Locate the cell with the specified text and output its [X, Y] center coordinate. 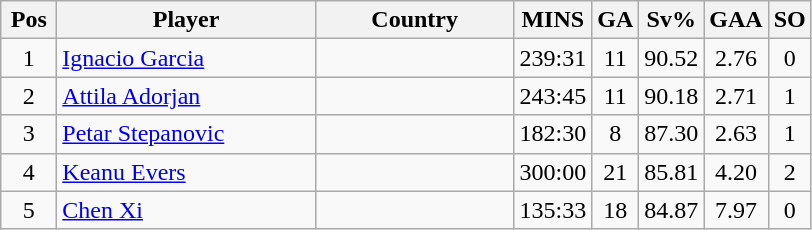
GAA [736, 20]
MINS [553, 20]
Pos [29, 20]
84.87 [672, 210]
Keanu Evers [186, 172]
7.97 [736, 210]
Ignacio Garcia [186, 58]
Country [414, 20]
Chen Xi [186, 210]
300:00 [553, 172]
5 [29, 210]
18 [616, 210]
8 [616, 134]
Petar Stepanovic [186, 134]
Attila Adorjan [186, 96]
90.18 [672, 96]
SO [790, 20]
2.71 [736, 96]
182:30 [553, 134]
2.76 [736, 58]
239:31 [553, 58]
GA [616, 20]
Player [186, 20]
4 [29, 172]
4.20 [736, 172]
2.63 [736, 134]
90.52 [672, 58]
21 [616, 172]
Sv% [672, 20]
87.30 [672, 134]
85.81 [672, 172]
3 [29, 134]
135:33 [553, 210]
243:45 [553, 96]
